Capture the cell that displays the provided text and extract its (x, y) central coordinate. 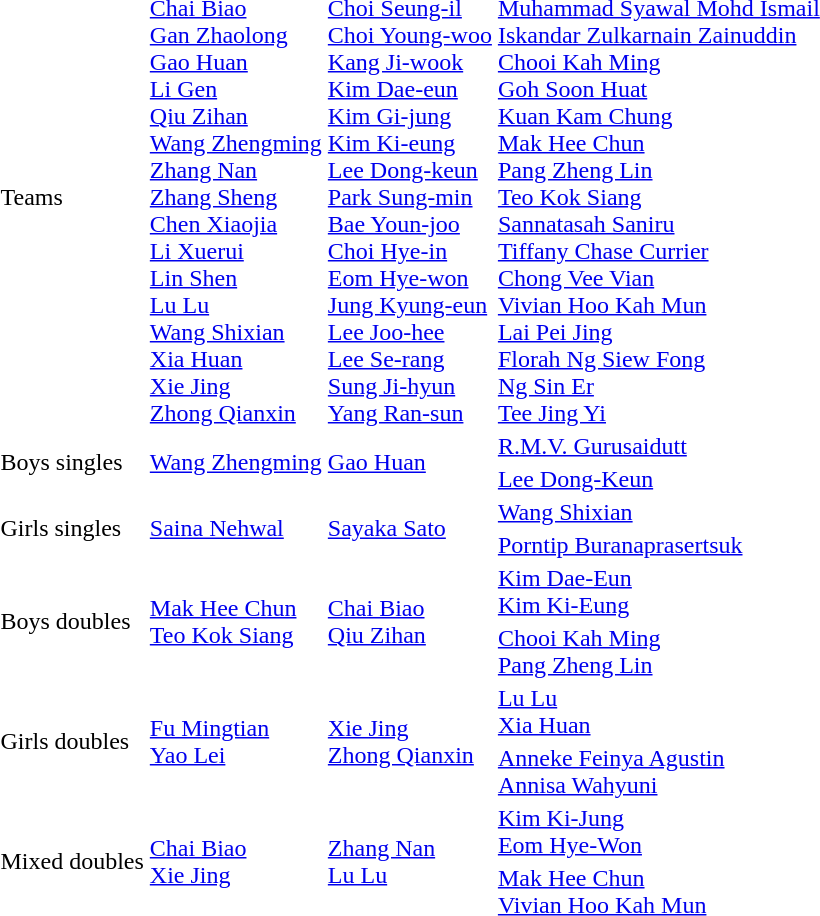
Fu Mingtian Yao Lei (236, 742)
Wang Zhengming (236, 462)
Gao Huan (410, 462)
Sayaka Sato (410, 528)
Saina Nehwal (236, 528)
Xie Jing Zhong Qianxin (410, 742)
Mak Hee Chun Teo Kok Siang (236, 622)
Chai Biao Qiu Zihan (410, 622)
